Return [x, y] of the center of cell containing provided text 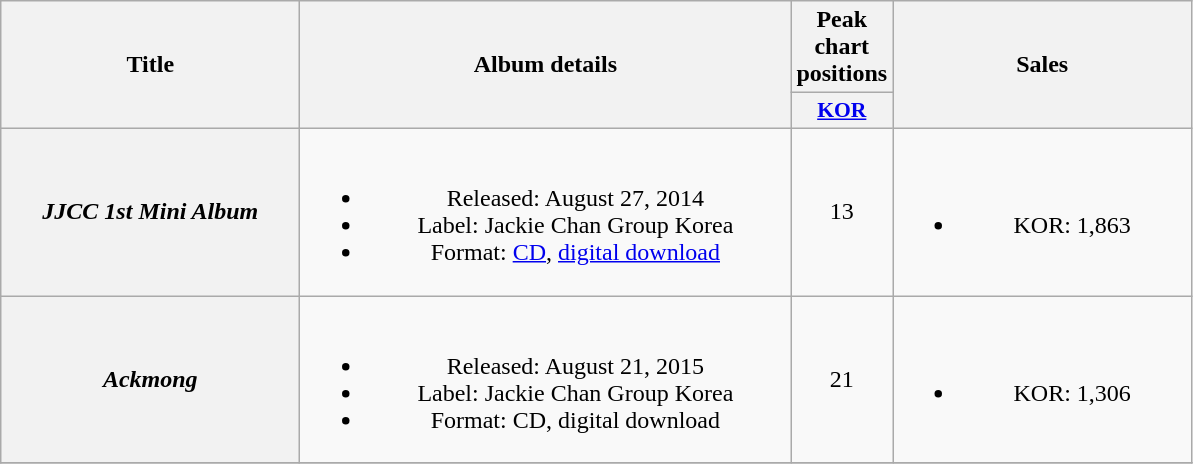
Peak chart positions [842, 47]
Album details [546, 65]
KOR: 1,306 [1042, 380]
Title [150, 65]
Released: August 21, 2015Label: Jackie Chan Group KoreaFormat: CD, digital download [546, 380]
Released: August 27, 2014Label: Jackie Chan Group KoreaFormat: CD, digital download [546, 212]
KOR: 1,863 [1042, 212]
13 [842, 212]
JJCC 1st Mini Album [150, 212]
Sales [1042, 65]
Ackmong [150, 380]
21 [842, 380]
KOR [842, 111]
